For the text-containing cell, return its midpoint in (X, Y) coordinate format. 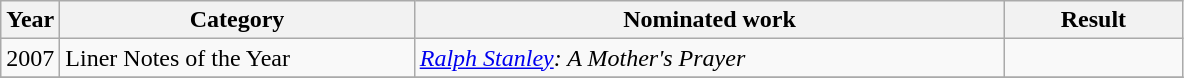
2007 (30, 58)
Result (1094, 20)
Ralph Stanley: A Mother's Prayer (710, 58)
Year (30, 20)
Category (237, 20)
Nominated work (710, 20)
Liner Notes of the Year (237, 58)
